Extract the (X, Y) coordinate from the center of the cell holding the provided text.  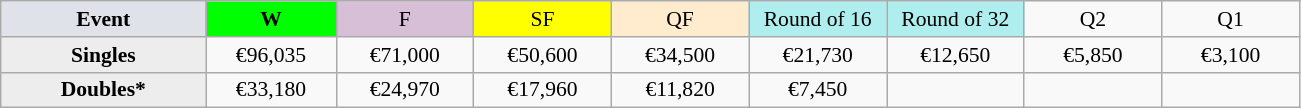
€17,960 (543, 90)
Doubles* (104, 90)
€5,850 (1093, 55)
Singles (104, 55)
Round of 32 (955, 19)
€50,600 (543, 55)
€96,035 (271, 55)
F (405, 19)
€11,820 (680, 90)
€33,180 (271, 90)
€12,650 (955, 55)
€21,730 (818, 55)
W (271, 19)
€71,000 (405, 55)
€34,500 (680, 55)
QF (680, 19)
€7,450 (818, 90)
Q2 (1093, 19)
€24,970 (405, 90)
Round of 16 (818, 19)
€3,100 (1231, 55)
Q1 (1231, 19)
Event (104, 19)
SF (543, 19)
